Identify which cell holds the provided text, then report its (X, Y) central coordinate. 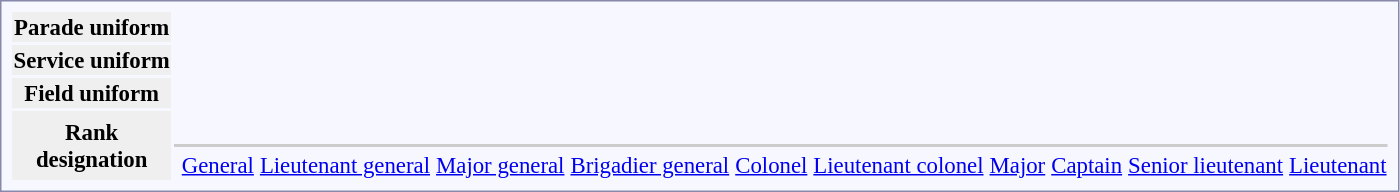
Colonel (772, 165)
Lieutenant (1338, 165)
Lieutenant colonel (898, 165)
Parade uniform (92, 27)
General (218, 165)
Major general (500, 165)
Major (1018, 165)
Captain (1087, 165)
Brigadier general (650, 165)
Lieutenant general (344, 165)
Field uniform (92, 93)
Rankdesignation (92, 146)
Service uniform (92, 60)
Senior lieutenant (1206, 165)
